Scan for the cell matching the given text and deliver its [x, y] coordinate at center. 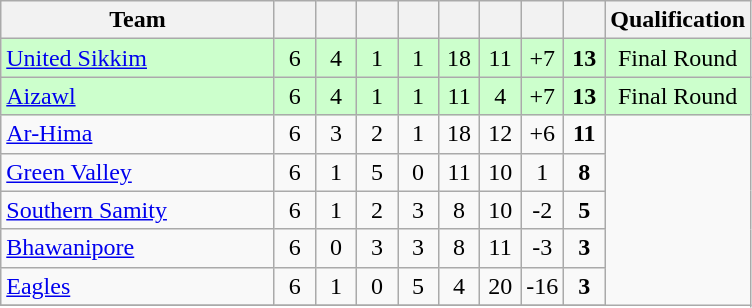
Green Valley [138, 172]
-3 [542, 248]
Eagles [138, 286]
+6 [542, 134]
-16 [542, 286]
20 [500, 286]
Qualification [678, 20]
12 [500, 134]
Ar-Hima [138, 134]
Southern Samity [138, 210]
Bhawanipore [138, 248]
Team [138, 20]
Aizawl [138, 96]
-2 [542, 210]
United Sikkim [138, 58]
